Return [x, y] of the center of cell containing provided text 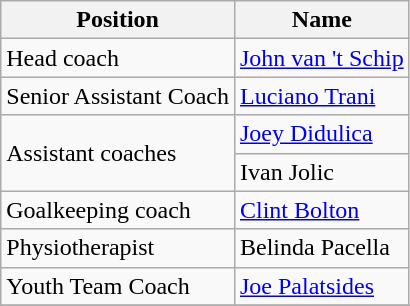
Ivan Jolic [322, 172]
Position [118, 20]
John van 't Schip [322, 58]
Joe Palatsides [322, 286]
Luciano Trani [322, 96]
Physiotherapist [118, 248]
Senior Assistant Coach [118, 96]
Name [322, 20]
Belinda Pacella [322, 248]
Assistant coaches [118, 153]
Goalkeeping coach [118, 210]
Head coach [118, 58]
Clint Bolton [322, 210]
Youth Team Coach [118, 286]
Joey Didulica [322, 134]
